Detect which cell encompasses the target text, then output its (X, Y) center coordinate. 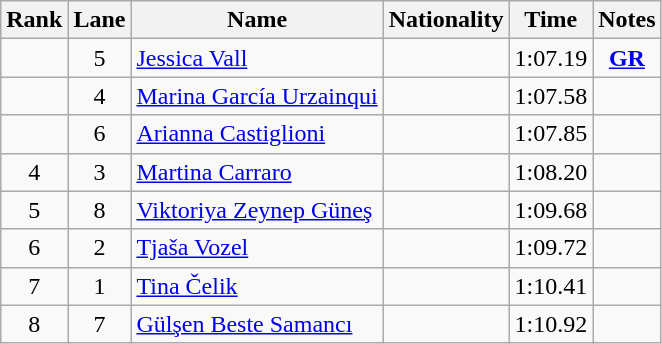
Viktoriya Zeynep Güneş (257, 210)
3 (100, 172)
Tjaša Vozel (257, 248)
1:07.19 (551, 58)
Jessica Vall (257, 58)
Nationality (446, 20)
Gülşen Beste Samancı (257, 324)
Arianna Castiglioni (257, 134)
Name (257, 20)
1:07.85 (551, 134)
1 (100, 286)
Lane (100, 20)
Martina Carraro (257, 172)
1:10.41 (551, 286)
1:09.68 (551, 210)
1:07.58 (551, 96)
Notes (627, 20)
Rank (34, 20)
Tina Čelik (257, 286)
1:10.92 (551, 324)
1:08.20 (551, 172)
1:09.72 (551, 248)
Marina García Urzainqui (257, 96)
2 (100, 248)
GR (627, 58)
Time (551, 20)
